For the text-containing cell, return its midpoint in [x, y] coordinate format. 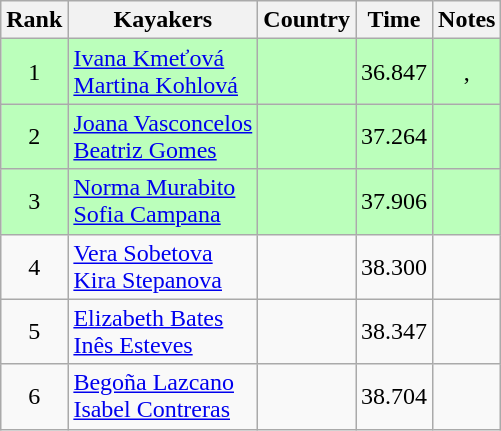
2 [34, 136]
Ivana KmeťováMartina Kohlová [163, 72]
38.704 [394, 396]
Time [394, 20]
37.906 [394, 202]
Notes [467, 20]
5 [34, 332]
Rank [34, 20]
36.847 [394, 72]
Vera SobetovaKira Stepanova [163, 266]
Joana VasconcelosBeatriz Gomes [163, 136]
Norma MurabitoSofia Campana [163, 202]
Begoña LazcanoIsabel Contreras [163, 396]
1 [34, 72]
38.347 [394, 332]
3 [34, 202]
Country [307, 20]
Kayakers [163, 20]
6 [34, 396]
38.300 [394, 266]
Elizabeth BatesInês Esteves [163, 332]
4 [34, 266]
, [467, 72]
37.264 [394, 136]
